Detect which cell encompasses the target text, then output its (X, Y) center coordinate. 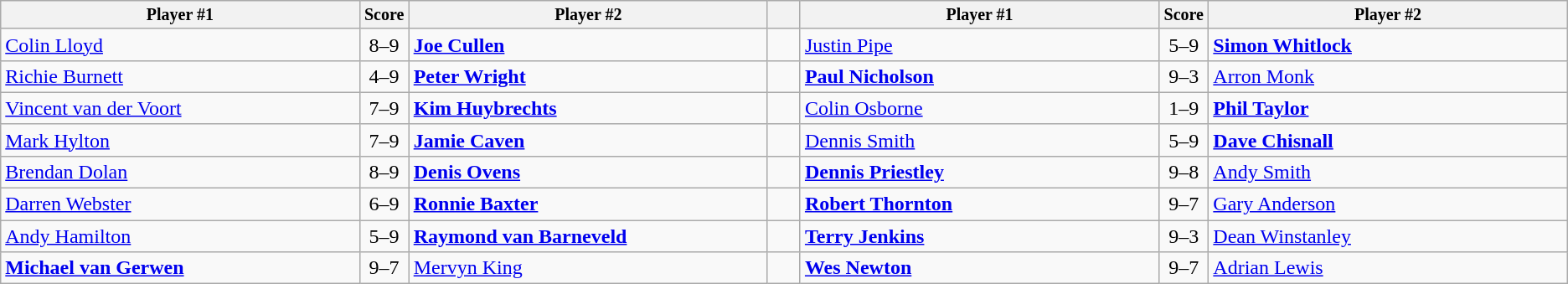
Dennis Priestley (979, 172)
Vincent van der Voort (180, 108)
Dave Chisnall (1388, 140)
Richie Burnett (180, 76)
Kim Huybrechts (588, 108)
Michael van Gerwen (180, 268)
9–8 (1184, 172)
4–9 (384, 76)
Simon Whitlock (1388, 44)
Adrian Lewis (1388, 268)
Peter Wright (588, 76)
Dennis Smith (979, 140)
Denis Ovens (588, 172)
Darren Webster (180, 204)
Arron Monk (1388, 76)
Andy Smith (1388, 172)
Mark Hylton (180, 140)
Raymond van Barneveld (588, 236)
Mervyn King (588, 268)
Robert Thornton (979, 204)
Wes Newton (979, 268)
Dean Winstanley (1388, 236)
Terry Jenkins (979, 236)
Brendan Dolan (180, 172)
1–9 (1184, 108)
Ronnie Baxter (588, 204)
Colin Osborne (979, 108)
Justin Pipe (979, 44)
Joe Cullen (588, 44)
Colin Lloyd (180, 44)
Gary Anderson (1388, 204)
Paul Nicholson (979, 76)
Andy Hamilton (180, 236)
Jamie Caven (588, 140)
Phil Taylor (1388, 108)
6–9 (384, 204)
